Extract the [x, y] coordinate from the center of the cell holding the provided text.  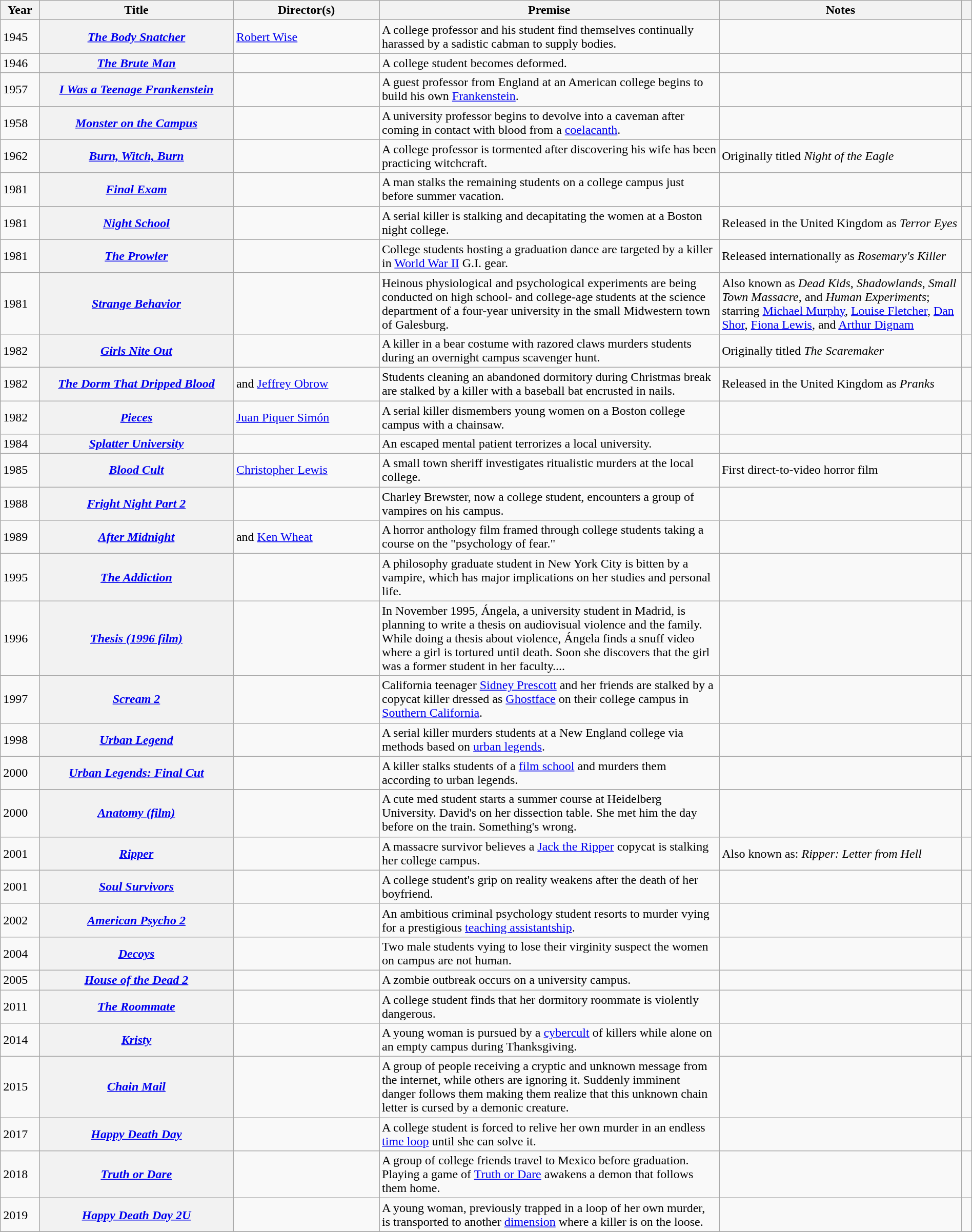
The Dorm That Dripped Blood [136, 383]
Kristy [136, 1040]
The Body Snatcher [136, 37]
An ambitious criminal psychology student resorts to murder vying for a prestigious teaching assistantship. [550, 920]
Soul Survivors [136, 887]
Blood Cult [136, 471]
I Was a Teenage Frankenstein [136, 89]
A small town sheriff investigates ritualistic murders at the local college. [550, 471]
1997 [20, 699]
A young woman, previously trapped in a loop of her own murder, is transported to another dimension where a killer is on the loose. [550, 1215]
Premise [550, 10]
Burn, Witch, Burn [136, 156]
A college student is forced to relive her own murder in an endless time loop until she can solve it. [550, 1134]
2004 [20, 954]
Robert Wise [306, 37]
1984 [20, 444]
Truth or Dare [136, 1175]
Students cleaning an abandoned dormitory during Christmas break are stalked by a killer with a baseball bat encrusted in nails. [550, 383]
Thesis (1996 film) [136, 638]
Originally titled Night of the Eagle [841, 156]
Christopher Lewis [306, 471]
2015 [20, 1087]
A massacre survivor believes a Jack the Ripper copycat is stalking her college campus. [550, 853]
A zombie outbreak occurs on a university campus. [550, 980]
A group of college friends travel to Mexico before graduation. Playing a game of Truth or Dare awakens a demon that follows them home. [550, 1175]
2017 [20, 1134]
2002 [20, 920]
The Brute Man [136, 63]
Night School [136, 223]
A killer stalks students of a film school and murders them according to urban legends. [550, 773]
Pieces [136, 417]
1958 [20, 123]
Scream 2 [136, 699]
Also known as: Ripper: Letter from Hell [841, 853]
Ripper [136, 853]
1962 [20, 156]
1995 [20, 577]
Urban Legend [136, 739]
2011 [20, 1006]
Director(s) [306, 10]
A college student becomes deformed. [550, 63]
A college professor and his student find themselves continually harassed by a sadistic cabman to supply bodies. [550, 37]
1988 [20, 503]
Notes [841, 10]
1957 [20, 89]
1945 [20, 37]
The Prowler [136, 256]
The Roommate [136, 1006]
Decoys [136, 954]
1946 [20, 63]
Released in the United Kingdom as Pranks [841, 383]
2005 [20, 980]
College students hosting a graduation dance are targeted by a killer in World War II G.I. gear. [550, 256]
A young woman is pursued by a cybercult of killers while alone on an empty campus during Thanksgiving. [550, 1040]
House of the Dead 2 [136, 980]
2019 [20, 1215]
An escaped mental patient terrorizes a local university. [550, 444]
Strange Behavior [136, 304]
Happy Death Day 2U [136, 1215]
Title [136, 10]
Year [20, 10]
American Psycho 2 [136, 920]
1989 [20, 537]
Girls Nite Out [136, 351]
Happy Death Day [136, 1134]
Monster on the Campus [136, 123]
A guest professor from England at an American college begins to build his own Frankenstein. [550, 89]
A serial killer dismembers young women on a Boston college campus with a chainsaw. [550, 417]
2014 [20, 1040]
1996 [20, 638]
A college student's grip on reality weakens after the death of her boyfriend. [550, 887]
A horror anthology film framed through college students taking a course on the "psychology of fear." [550, 537]
1998 [20, 739]
A man stalks the remaining students on a college campus just before summer vacation. [550, 190]
and Jeffrey Obrow [306, 383]
A philosophy graduate student in New York City is bitten by a vampire, which has major implications on her studies and personal life. [550, 577]
A serial killer murders students at a New England college via methods based on urban legends. [550, 739]
1985 [20, 471]
A university professor begins to devolve into a caveman after coming in contact with blood from a coelacanth. [550, 123]
Fright Night Part 2 [136, 503]
Chain Mail [136, 1087]
First direct-to-video horror film [841, 471]
Juan Piquer Simón [306, 417]
A killer in a bear costume with razored claws murders students during an overnight campus scavenger hunt. [550, 351]
A college student finds that her dormitory roommate is violently dangerous. [550, 1006]
and Ken Wheat [306, 537]
Splatter University [136, 444]
Final Exam [136, 190]
Anatomy (film) [136, 813]
Released internationally as Rosemary's Killer [841, 256]
A college professor is tormented after discovering his wife has been practicing witchcraft. [550, 156]
Two male students vying to lose their virginity suspect the women on campus are not human. [550, 954]
The Addiction [136, 577]
2018 [20, 1175]
Urban Legends: Final Cut [136, 773]
Originally titled The Scaremaker [841, 351]
Charley Brewster, now a college student, encounters a group of vampires on his campus. [550, 503]
Released in the United Kingdom as Terror Eyes [841, 223]
After Midnight [136, 537]
A serial killer is stalking and decapitating the women at a Boston night college. [550, 223]
